Determine the (x, y) coordinate at the center of the cell enclosing the given text.  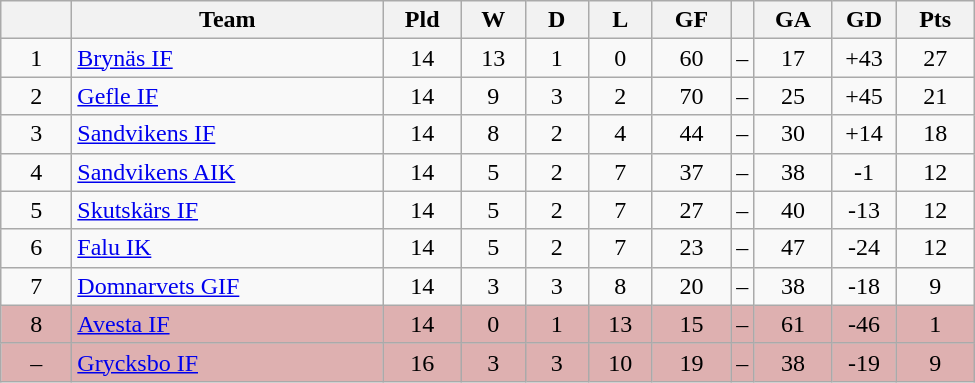
Skutskärs IF (228, 210)
+43 (864, 58)
-24 (864, 248)
L (621, 20)
GD (864, 20)
25 (794, 96)
-46 (864, 324)
Pts (936, 20)
21 (936, 96)
20 (692, 286)
16 (422, 362)
30 (794, 134)
-13 (864, 210)
61 (794, 324)
-18 (864, 286)
44 (692, 134)
Avesta IF (228, 324)
40 (794, 210)
10 (621, 362)
GA (794, 20)
D (557, 20)
Brynäs IF (228, 58)
23 (692, 248)
+14 (864, 134)
Sandvikens IF (228, 134)
Falu IK (228, 248)
W (493, 20)
Grycksbo IF (228, 362)
Sandvikens AIK (228, 172)
GF (692, 20)
18 (936, 134)
15 (692, 324)
-19 (864, 362)
Domnarvets GIF (228, 286)
47 (794, 248)
17 (794, 58)
-1 (864, 172)
Gefle IF (228, 96)
Pld (422, 20)
60 (692, 58)
Team (228, 20)
37 (692, 172)
70 (692, 96)
6 (36, 248)
+45 (864, 96)
19 (692, 362)
